Return the (x, y) coordinate for the center point of the cell that contains the specified text.  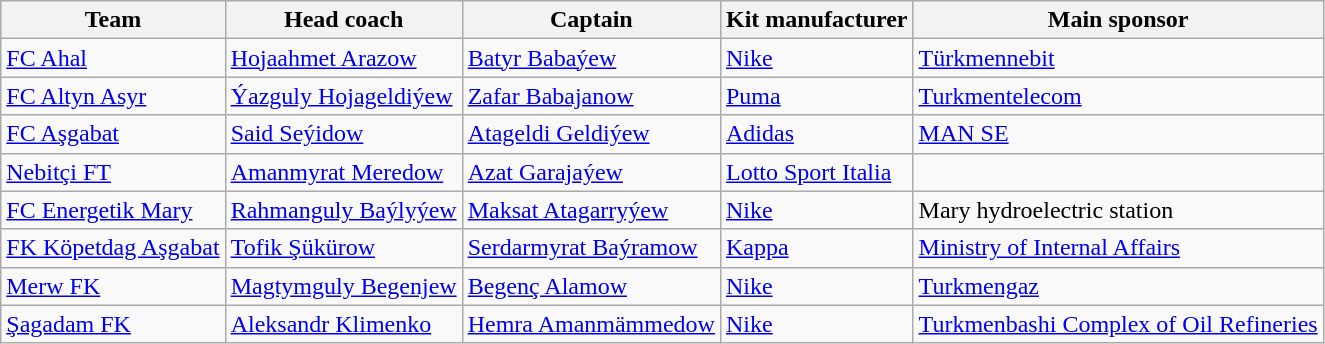
Azat Garajaýew (591, 172)
Ýazguly Hojageldiýew (344, 96)
Adidas (816, 134)
MAN SE (1118, 134)
Hemra Amanmämmedow (591, 324)
Hojaahmet Arazow (344, 58)
Turkmenbashi Complex of Oil Refineries (1118, 324)
FC Aşgabat (113, 134)
FC Altyn Asyr (113, 96)
Rahmanguly Baýlyýew (344, 210)
Atageldi Geldiýew (591, 134)
Puma (816, 96)
Ministry of Internal Affairs (1118, 248)
Nebitçi FT (113, 172)
FC Energetik Mary (113, 210)
Aleksandr Klimenko (344, 324)
Turkmengaz (1118, 286)
Said Seýidow (344, 134)
Mary hydroelectric station (1118, 210)
Begenç Alamow (591, 286)
Kappa (816, 248)
Magtymguly Begenjew (344, 286)
Turkmentelecom (1118, 96)
Kit manufacturer (816, 20)
Merw FK (113, 286)
Amanmyrat Meredow (344, 172)
Batyr Babaýew (591, 58)
FK Köpetdag Aşgabat (113, 248)
Captain (591, 20)
Main sponsor (1118, 20)
Şagadam FK (113, 324)
Serdarmyrat Baýramow (591, 248)
Zafar Babajanow (591, 96)
Maksat Atagarryýew (591, 210)
Türkmennebit (1118, 58)
Lotto Sport Italia (816, 172)
Tofik Şükürow (344, 248)
Head coach (344, 20)
FC Ahal (113, 58)
Team (113, 20)
